Extract the [x, y] coordinate from the center of the cell holding the provided text.  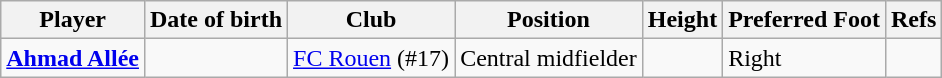
Ahmad Allée [73, 58]
Player [73, 20]
Club [372, 20]
Position [549, 20]
Right [804, 58]
FC Rouen (#17) [372, 58]
Date of birth [216, 20]
Height [682, 20]
Preferred Foot [804, 20]
Central midfielder [549, 58]
Refs [913, 20]
